From the cell containing the given text, extract its center point as [X, Y] coordinate. 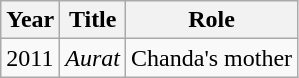
Year [30, 20]
Chanda's mother [212, 58]
Title [93, 20]
Role [212, 20]
2011 [30, 58]
Aurat [93, 58]
